Output the [x, y] coordinate of the center of the cell containing the given text.  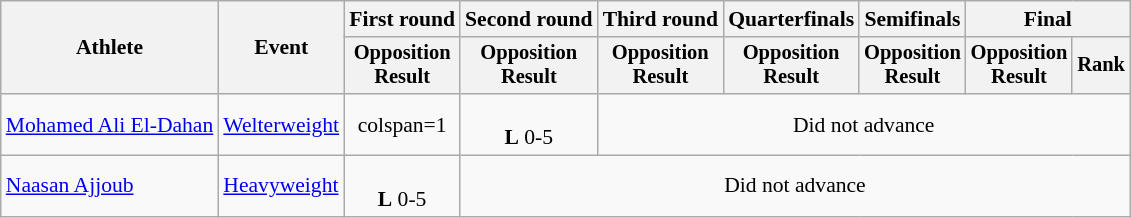
Second round [529, 19]
Quarterfinals [791, 19]
Heavyweight [281, 186]
colspan=1 [402, 124]
Third round [661, 19]
First round [402, 19]
Mohamed Ali El-Dahan [110, 124]
Rank [1101, 66]
Welterweight [281, 124]
Naasan Ajjoub [110, 186]
Semifinals [912, 19]
Athlete [110, 48]
Final [1048, 19]
Event [281, 48]
